From the cell containing the given text, extract its center point as [x, y] coordinate. 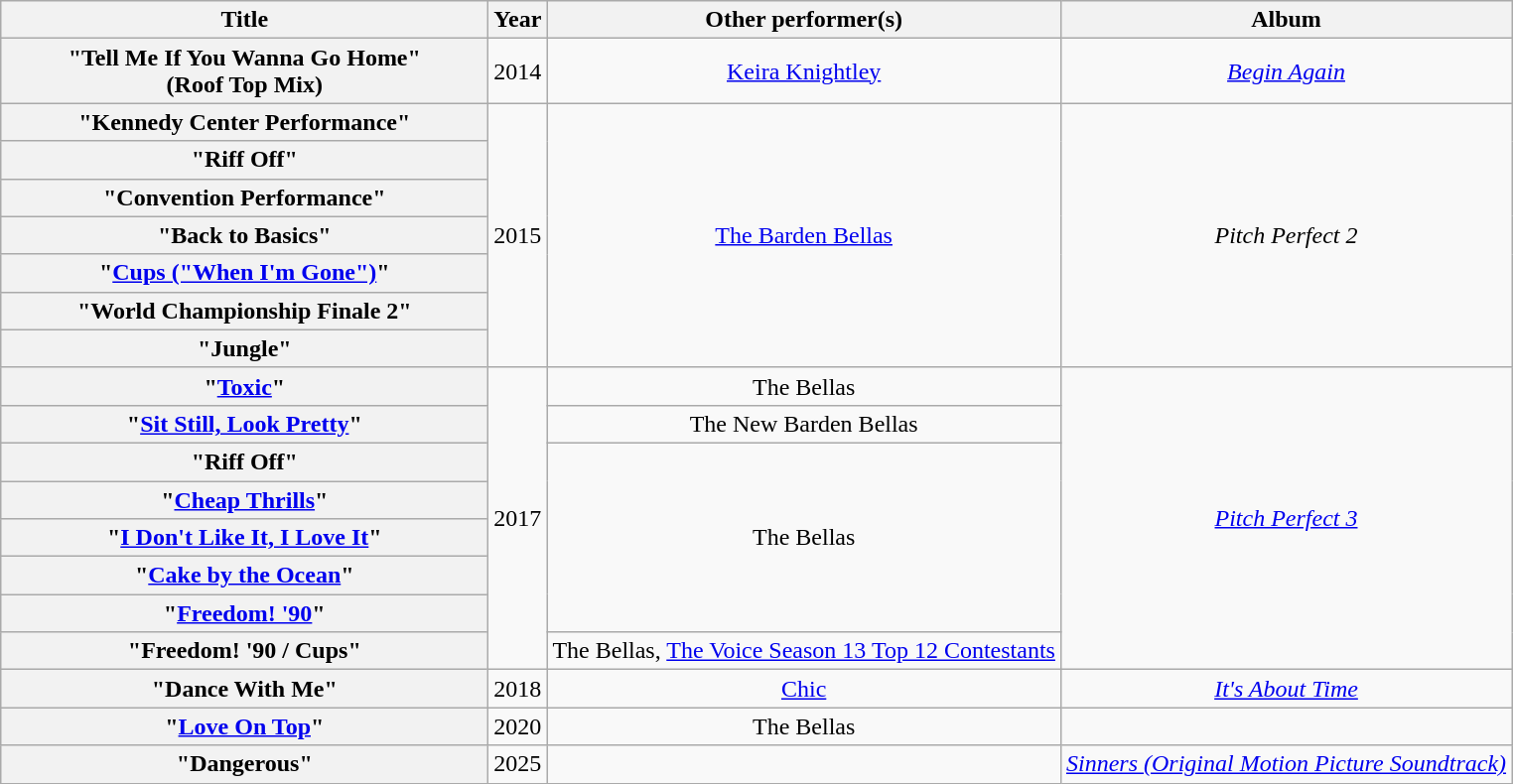
"Toxic" [244, 386]
Keira Knightley [804, 71]
The Barden Bellas [804, 235]
The New Barden Bellas [804, 424]
Pitch Perfect 2 [1286, 235]
"Cups ("When I'm Gone")" [244, 273]
2018 [518, 689]
"I Don't Like It, I Love It" [244, 538]
"Freedom! '90 / Cups" [244, 651]
"Dangerous" [244, 764]
"Dance With Me" [244, 689]
"Love On Top" [244, 726]
Year [518, 20]
2014 [518, 71]
"Back to Basics" [244, 235]
"Cake by the Ocean" [244, 576]
Album [1286, 20]
"Jungle" [244, 348]
"Convention Performance" [244, 197]
"Kennedy Center Performance" [244, 122]
"World Championship Finale 2" [244, 311]
Other performer(s) [804, 20]
"Sit Still, Look Pretty" [244, 424]
"Tell Me If You Wanna Go Home"(Roof Top Mix) [244, 71]
Pitch Perfect 3 [1286, 518]
Sinners (Original Motion Picture Soundtrack) [1286, 764]
2020 [518, 726]
The Bellas, The Voice Season 13 Top 12 Contestants [804, 651]
"Cheap Thrills" [244, 499]
It's About Time [1286, 689]
2015 [518, 235]
Chic [804, 689]
"Freedom! '90" [244, 613]
2017 [518, 518]
2025 [518, 764]
Begin Again [1286, 71]
Title [244, 20]
